Locate the cell with the specified text and output its [X, Y] center coordinate. 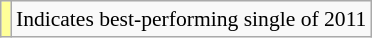
Indicates best-performing single of 2011 [192, 19]
